Return [X, Y] of the center of cell containing provided text 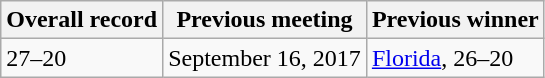
27–20 [82, 58]
Previous meeting [265, 20]
Florida, 26–20 [455, 58]
Previous winner [455, 20]
September 16, 2017 [265, 58]
Overall record [82, 20]
